For the text-containing cell, return its midpoint in (x, y) coordinate format. 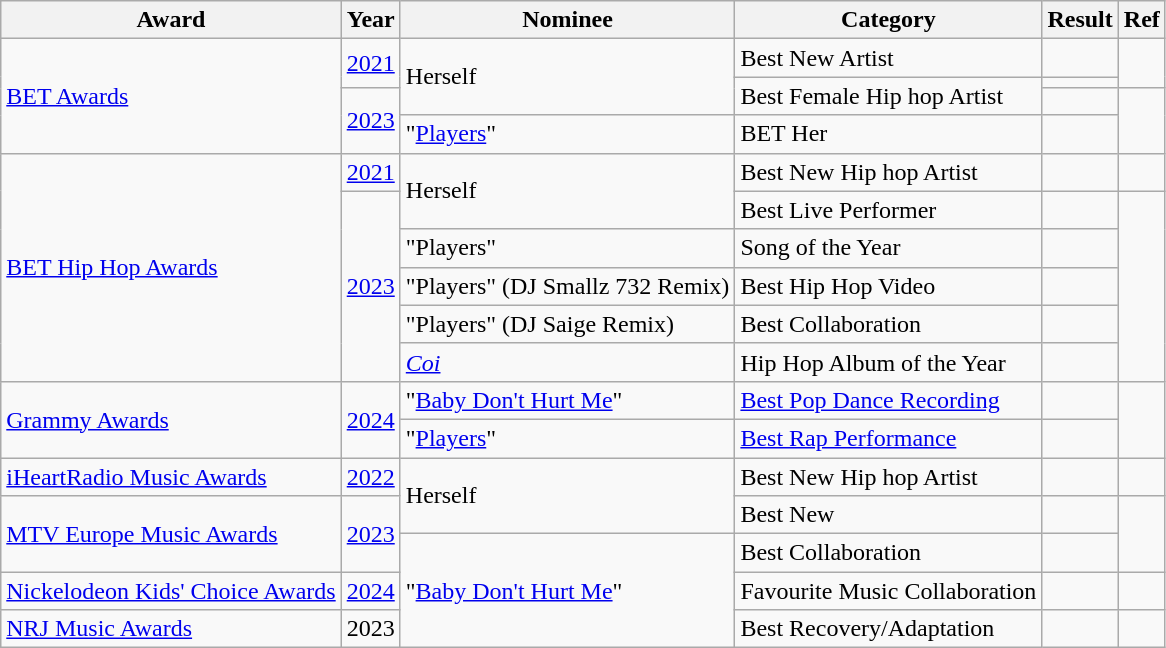
BET Awards (171, 96)
Nominee (568, 20)
Song of the Year (888, 248)
Grammy Awards (171, 419)
Favourite Music Collaboration (888, 591)
BET Her (888, 134)
BET Hip Hop Awards (171, 267)
Award (171, 20)
Hip Hop Album of the Year (888, 362)
Nickelodeon Kids' Choice Awards (171, 591)
iHeartRadio Music Awards (171, 477)
Best Rap Performance (888, 438)
Best Hip Hop Video (888, 286)
NRJ Music Awards (171, 629)
Best Female Hip hop Artist (888, 96)
Best Recovery/Adaptation (888, 629)
Ref (1142, 20)
Best New Artist (888, 58)
"Players" (DJ Smallz 732 Remix) (568, 286)
Best Live Performer (888, 210)
2022 (370, 477)
MTV Europe Music Awards (171, 534)
Category (888, 20)
Year (370, 20)
Best New (888, 515)
Best Pop Dance Recording (888, 400)
"Players" (DJ Saige Remix) (568, 324)
Result (1080, 20)
Coi (568, 362)
